Locate the cell with the specified text and output its [x, y] center coordinate. 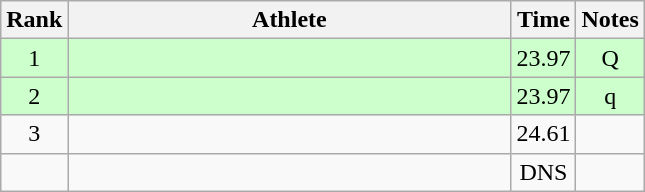
Time [544, 20]
q [610, 96]
Notes [610, 20]
Rank [34, 20]
2 [34, 96]
24.61 [544, 134]
Q [610, 58]
1 [34, 58]
3 [34, 134]
Athlete [290, 20]
DNS [544, 172]
